Scan for the cell matching the given text and deliver its [x, y] coordinate at center. 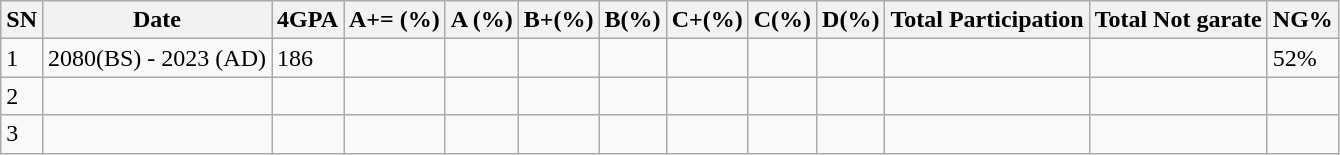
1 [22, 58]
Total Participation [987, 20]
Date [156, 20]
NG% [1302, 20]
4GPA [308, 20]
SN [22, 20]
B+(%) [558, 20]
C(%) [782, 20]
2080(BS) - 2023 (AD) [156, 58]
D(%) [851, 20]
Total Not garate [1178, 20]
2 [22, 96]
186 [308, 58]
3 [22, 134]
A (%) [482, 20]
A+= (%) [395, 20]
B(%) [632, 20]
C+(%) [707, 20]
52% [1302, 58]
